Capture the cell that displays the provided text and extract its [x, y] central coordinate. 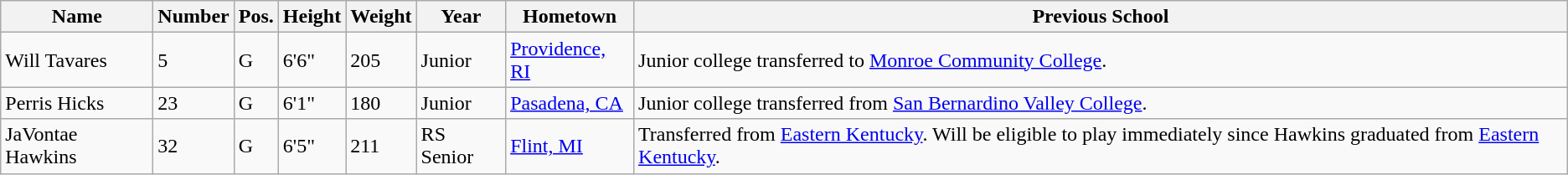
Height [312, 17]
5 [193, 60]
Name [77, 17]
Junior college transferred from San Bernardino Valley College. [1101, 103]
6'1" [312, 103]
Junior college transferred to Monroe Community College. [1101, 60]
6'6" [312, 60]
180 [381, 103]
Flint, MI [570, 146]
RS Senior [461, 146]
Year [461, 17]
Previous School [1101, 17]
JaVontae Hawkins [77, 146]
23 [193, 103]
Will Tavares [77, 60]
Number [193, 17]
Pasadena, CA [570, 103]
205 [381, 60]
Pos. [256, 17]
Perris Hicks [77, 103]
6'5" [312, 146]
211 [381, 146]
Providence, RI [570, 60]
Weight [381, 17]
Transferred from Eastern Kentucky. Will be eligible to play immediately since Hawkins graduated from Eastern Kentucky. [1101, 146]
Hometown [570, 17]
32 [193, 146]
